Pinpoint the cell where the given text exists, returning its (X, Y) midpoint coordinate. 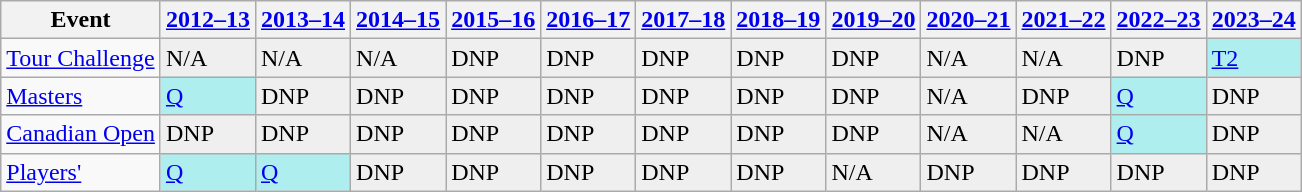
2012–13 (208, 20)
Event (81, 20)
2019–20 (874, 20)
2016–17 (588, 20)
2022–23 (1158, 20)
2021–22 (1064, 20)
2020–21 (968, 20)
Tour Challenge (81, 58)
2023–24 (1254, 20)
2017–18 (684, 20)
2018–19 (778, 20)
2015–16 (494, 20)
2014–15 (398, 20)
2013–14 (302, 20)
Canadian Open (81, 134)
T2 (1254, 58)
Masters (81, 96)
Players' (81, 172)
